Output the [x, y] coordinate of the center of the cell containing the given text.  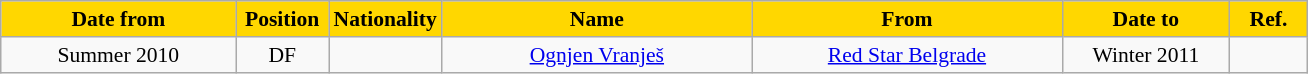
Name [597, 19]
Date from [118, 19]
From [907, 19]
Date to [1146, 19]
Position [282, 19]
Red Star Belgrade [907, 55]
Nationality [384, 19]
DF [282, 55]
Ref. [1269, 19]
Winter 2011 [1146, 55]
Summer 2010 [118, 55]
Ognjen Vranješ [597, 55]
